Find where the given text appears and provide that cell's center as (x, y) coordinate. 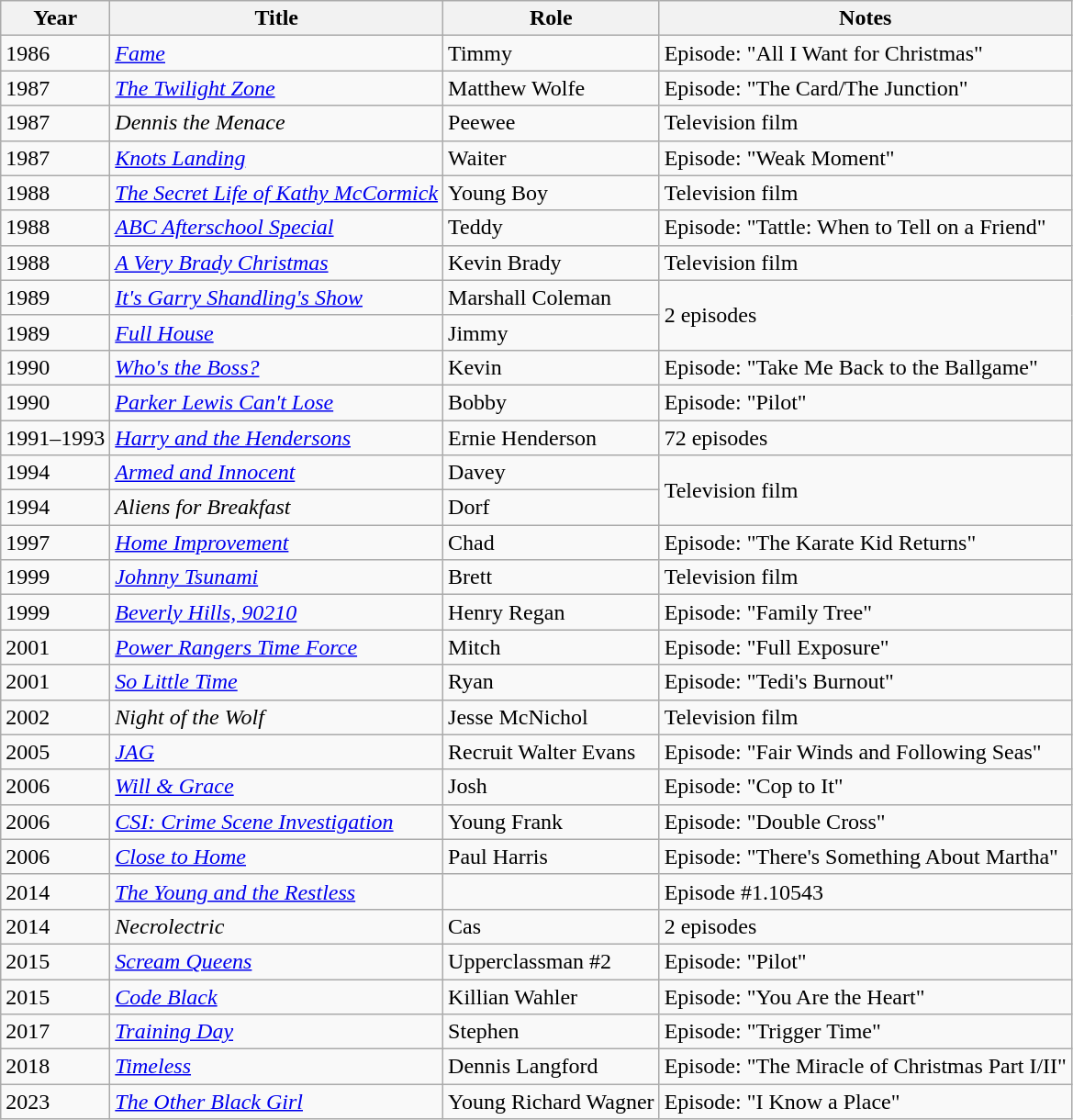
Episode: "There's Something About Martha" (865, 857)
Johnny Tsunami (277, 577)
Recruit Walter Evans (552, 752)
Episode: "Weak Moment" (865, 158)
Ernie Henderson (552, 438)
Episode: "Double Cross" (865, 822)
Episode: "Take Me Back to the Ballgame" (865, 367)
Armed and Innocent (277, 473)
Paul Harris (552, 857)
Knots Landing (277, 158)
Teddy (552, 228)
Episode: "The Card/The Junction" (865, 88)
Young Frank (552, 822)
Year (55, 18)
2017 (55, 1032)
Episode: "All I Want for Christmas" (865, 53)
The Other Black Girl (277, 1102)
Episode: "Trigger Time" (865, 1032)
Episode: "I Know a Place" (865, 1102)
Matthew Wolfe (552, 88)
Davey (552, 473)
It's Garry Shandling's Show (277, 297)
Upperclassman #2 (552, 961)
Marshall Coleman (552, 297)
Episode: "You Are the Heart" (865, 996)
Josh (552, 787)
Necrolectric (277, 926)
Episode #1.10543 (865, 891)
JAG (277, 752)
Episode: "The Miracle of Christmas Part I/II" (865, 1067)
Night of the Wolf (277, 717)
Title (277, 18)
The Young and the Restless (277, 891)
Close to Home (277, 857)
Timmy (552, 53)
1991–1993 (55, 438)
2005 (55, 752)
Parker Lewis Can't Lose (277, 402)
Power Rangers Time Force (277, 647)
Killian Wahler (552, 996)
Chad (552, 543)
The Secret Life of Kathy McCormick (277, 193)
Episode: "Tedi's Burnout" (865, 682)
Code Black (277, 996)
Waiter (552, 158)
Henry Regan (552, 612)
Kevin (552, 367)
CSI: Crime Scene Investigation (277, 822)
1997 (55, 543)
Episode: "Tattle: When to Tell on a Friend" (865, 228)
Beverly Hills, 90210 (277, 612)
Notes (865, 18)
Mitch (552, 647)
So Little Time (277, 682)
Peewee (552, 123)
2023 (55, 1102)
Young Boy (552, 193)
Will & Grace (277, 787)
Episode: "Family Tree" (865, 612)
Dennis Langford (552, 1067)
Who's the Boss? (277, 367)
Brett (552, 577)
Bobby (552, 402)
Role (552, 18)
Dennis the Menace (277, 123)
Fame (277, 53)
Kevin Brady (552, 263)
Dorf (552, 508)
Training Day (277, 1032)
A Very Brady Christmas (277, 263)
72 episodes (865, 438)
2002 (55, 717)
Episode: "Fair Winds and Following Seas" (865, 752)
Episode: "The Karate Kid Returns" (865, 543)
Scream Queens (277, 961)
ABC Afterschool Special (277, 228)
Ryan (552, 682)
Jimmy (552, 332)
The Twilight Zone (277, 88)
Home Improvement (277, 543)
Young Richard Wagner (552, 1102)
Episode: "Full Exposure" (865, 647)
Cas (552, 926)
1986 (55, 53)
Stephen (552, 1032)
Episode: "Cop to It" (865, 787)
Harry and the Hendersons (277, 438)
2018 (55, 1067)
Full House (277, 332)
Timeless (277, 1067)
Aliens for Breakfast (277, 508)
Jesse McNichol (552, 717)
